Determine the [x, y] coordinate at the center of the cell enclosing the given text.  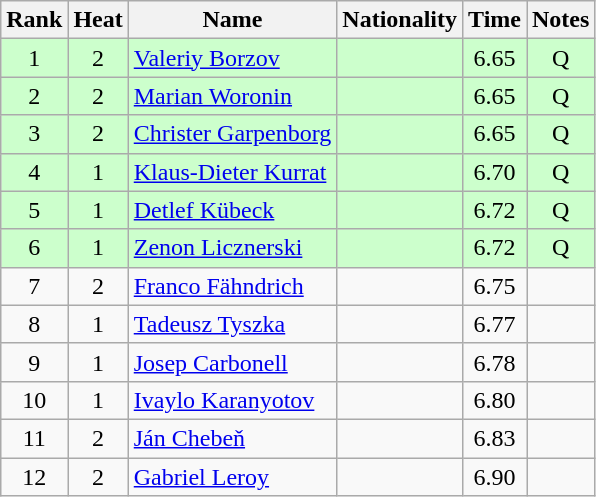
12 [34, 477]
Christer Garpenborg [232, 134]
Rank [34, 20]
6.90 [495, 477]
Josep Carbonell [232, 362]
6.77 [495, 324]
8 [34, 324]
6.75 [495, 286]
9 [34, 362]
6.83 [495, 438]
3 [34, 134]
10 [34, 400]
6.80 [495, 400]
5 [34, 210]
6 [34, 248]
Ján Chebeň [232, 438]
Heat [98, 20]
Notes [560, 20]
Valeriy Borzov [232, 58]
Nationality [400, 20]
Zenon Licznerski [232, 248]
Marian Woronin [232, 96]
Franco Fähndrich [232, 286]
7 [34, 286]
Time [495, 20]
Ivaylo Karanyotov [232, 400]
Detlef Kübeck [232, 210]
6.78 [495, 362]
11 [34, 438]
4 [34, 172]
Name [232, 20]
6.70 [495, 172]
Klaus-Dieter Kurrat [232, 172]
Gabriel Leroy [232, 477]
Tadeusz Tyszka [232, 324]
